Output the (X, Y) coordinate of the center of the cell containing the given text.  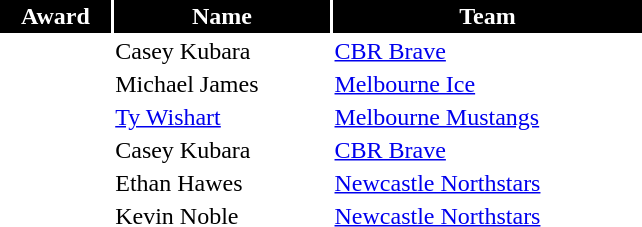
Name (222, 16)
Michael James (222, 84)
Ty Wishart (222, 117)
Ethan Hawes (222, 183)
Melbourne Mustangs (488, 117)
Newcastle Northstars (488, 183)
Award (56, 16)
Melbourne Ice (488, 84)
Team (488, 16)
